Capture the cell that displays the provided text and extract its [x, y] central coordinate. 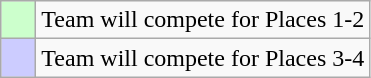
Team will compete for Places 3-4 [203, 58]
Team will compete for Places 1-2 [203, 20]
